Return the (x, y) coordinate for the center point of the cell that contains the specified text.  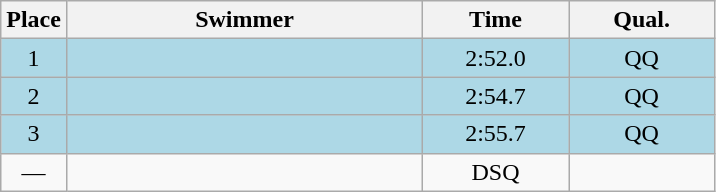
2:54.7 (496, 96)
Swimmer (244, 20)
Time (496, 20)
1 (34, 58)
2:55.7 (496, 134)
2:52.0 (496, 58)
Qual. (642, 20)
Place (34, 20)
— (34, 172)
3 (34, 134)
2 (34, 96)
DSQ (496, 172)
